Determine the (X, Y) coordinate at the center of the cell enclosing the given text.  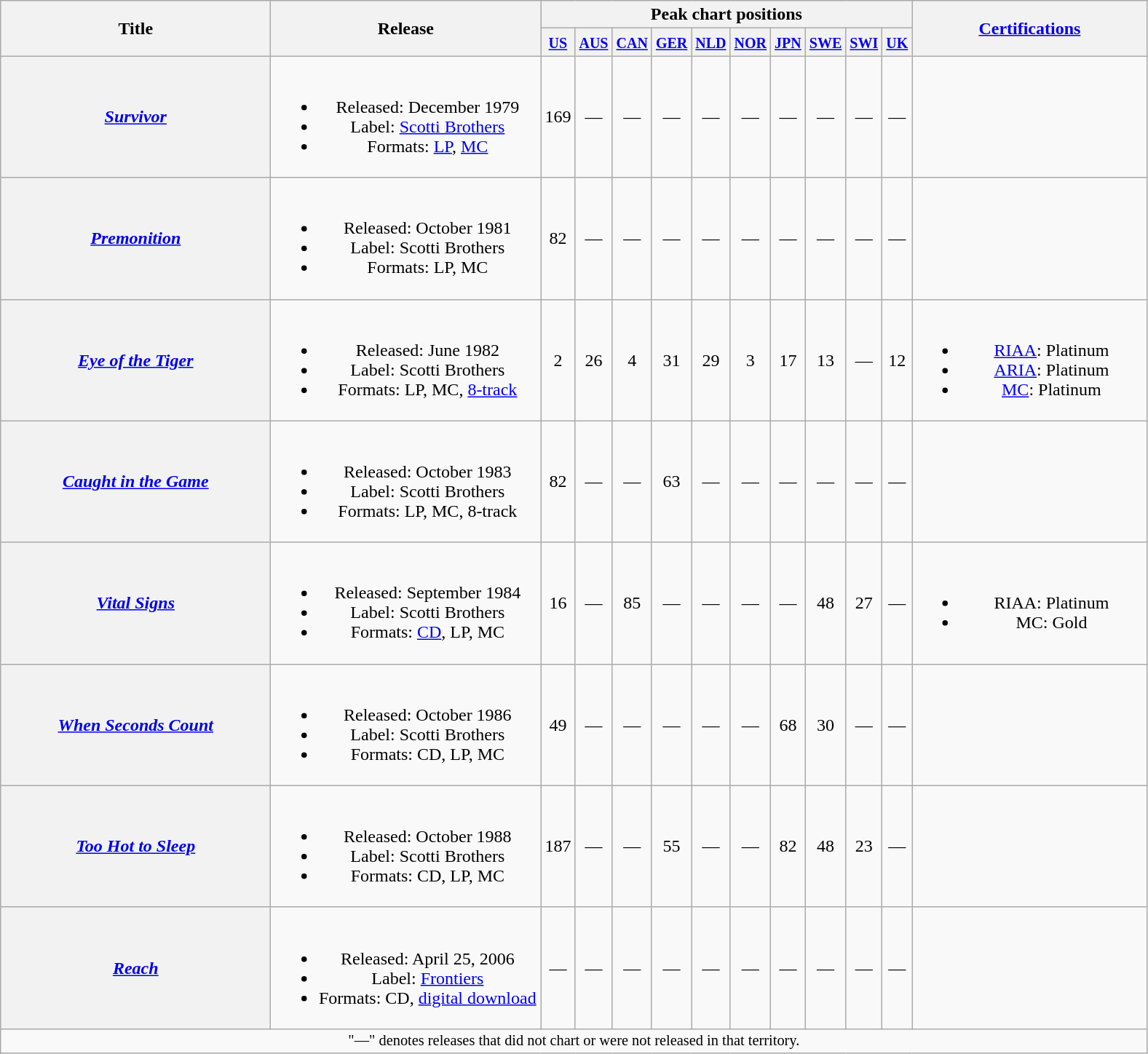
NLD (710, 42)
"—" denotes releases that did not chart or were not released in that territory. (574, 1041)
26 (594, 360)
SWI (864, 42)
Caught in the Game (135, 482)
55 (671, 846)
30 (826, 725)
Certifications (1029, 28)
16 (558, 603)
13 (826, 360)
US (558, 42)
JPN (788, 42)
Reach (135, 968)
Released: September 1984Label: Scotti BrothersFormats: CD, LP, MC (406, 603)
UK (897, 42)
Premonition (135, 239)
187 (558, 846)
GER (671, 42)
When Seconds Count (135, 725)
17 (788, 360)
Released: October 1988Label: Scotti BrothersFormats: CD, LP, MC (406, 846)
3 (751, 360)
31 (671, 360)
Released: October 1981Label: Scotti BrothersFormats: LP, MC (406, 239)
23 (864, 846)
63 (671, 482)
Title (135, 28)
Released: December 1979Label: Scotti BrothersFormats: LP, MC (406, 116)
RIAA: PlatinumARIA: PlatinumMC: Platinum (1029, 360)
Released: October 1983Label: Scotti BrothersFormats: LP, MC, 8-track (406, 482)
Eye of the Tiger (135, 360)
2 (558, 360)
169 (558, 116)
NOR (751, 42)
49 (558, 725)
85 (632, 603)
29 (710, 360)
SWE (826, 42)
Released: October 1986Label: Scotti BrothersFormats: CD, LP, MC (406, 725)
Too Hot to Sleep (135, 846)
AUS (594, 42)
Peak chart positions (727, 15)
12 (897, 360)
RIAA: PlatinumMC: Gold (1029, 603)
27 (864, 603)
Survivor (135, 116)
Vital Signs (135, 603)
4 (632, 360)
68 (788, 725)
CAN (632, 42)
Released: June 1982Label: Scotti BrothersFormats: LP, MC, 8-track (406, 360)
Release (406, 28)
Released: April 25, 2006Label: FrontiersFormats: CD, digital download (406, 968)
